Provide the (X, Y) coordinate of the cell's center where the given text is located.  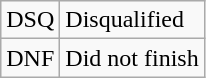
Did not finish (132, 58)
DSQ (30, 20)
DNF (30, 58)
Disqualified (132, 20)
